Output the [x, y] coordinate of the center of the cell containing the given text.  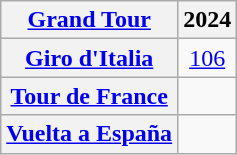
106 [208, 58]
Giro d'Italia [90, 58]
Tour de France [90, 96]
Grand Tour [90, 20]
Vuelta a España [90, 134]
2024 [208, 20]
